Output the (X, Y) coordinate of the center of the cell containing the given text.  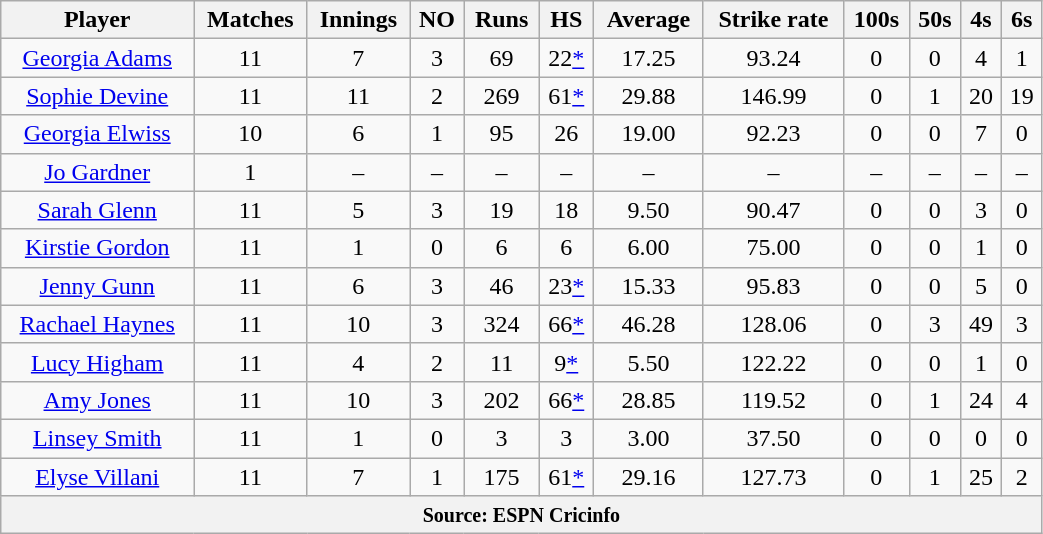
9* (566, 362)
3.00 (649, 438)
37.50 (773, 438)
Player (98, 20)
28.85 (649, 400)
95.83 (773, 286)
Innings (358, 20)
6s (1022, 20)
119.52 (773, 400)
46.28 (649, 324)
6.00 (649, 248)
Linsey Smith (98, 438)
Runs (502, 20)
122.22 (773, 362)
Amy Jones (98, 400)
49 (982, 324)
15.33 (649, 286)
202 (502, 400)
9.50 (649, 210)
22* (566, 58)
128.06 (773, 324)
23* (566, 286)
Strike rate (773, 20)
175 (502, 477)
Georgia Adams (98, 58)
Kirstie Gordon (98, 248)
Sophie Devine (98, 96)
146.99 (773, 96)
Sarah Glenn (98, 210)
29.16 (649, 477)
75.00 (773, 248)
20 (982, 96)
92.23 (773, 134)
69 (502, 58)
100s (876, 20)
24 (982, 400)
93.24 (773, 58)
25 (982, 477)
NO (438, 20)
50s (935, 20)
46 (502, 286)
Average (649, 20)
18 (566, 210)
Source: ESPN Cricinfo (522, 515)
4s (982, 20)
269 (502, 96)
Jenny Gunn (98, 286)
17.25 (649, 58)
95 (502, 134)
19.00 (649, 134)
Lucy Higham (98, 362)
Rachael Haynes (98, 324)
Jo Gardner (98, 172)
29.88 (649, 96)
5.50 (649, 362)
Elyse Villani (98, 477)
26 (566, 134)
127.73 (773, 477)
90.47 (773, 210)
HS (566, 20)
324 (502, 324)
Matches (250, 20)
Georgia Elwiss (98, 134)
